Determine the [x, y] coordinate at the center of the cell enclosing the given text.  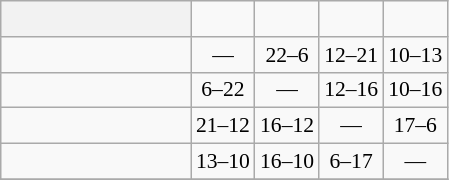
10–16 [415, 90]
13–10 [223, 162]
6–22 [223, 90]
17–6 [415, 126]
12–21 [351, 55]
6–17 [351, 162]
21–12 [223, 126]
16–10 [287, 162]
22–6 [287, 55]
16–12 [287, 126]
10–13 [415, 55]
12–16 [351, 90]
